Return [x, y] of the center of cell containing provided text 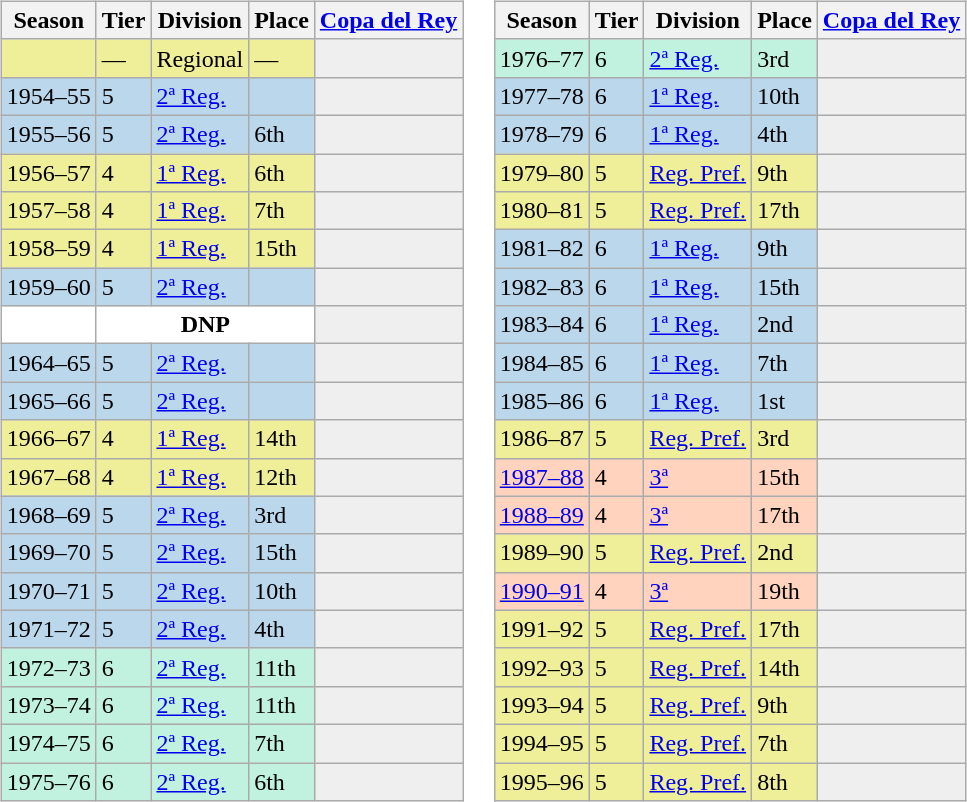
1985–86 [542, 401]
1984–85 [542, 363]
Regional [200, 58]
1956–57 [48, 173]
1970–71 [48, 591]
1974–75 [48, 743]
1981–82 [542, 249]
12th [282, 477]
1967–68 [48, 477]
1971–72 [48, 629]
1969–70 [48, 553]
1987–88 [542, 477]
1957–58 [48, 211]
1968–69 [48, 515]
1990–91 [542, 591]
1986–87 [542, 439]
1954–55 [48, 96]
1980–81 [542, 211]
1995–96 [542, 781]
1958–59 [48, 249]
1964–65 [48, 363]
1973–74 [48, 705]
1983–84 [542, 325]
1959–60 [48, 287]
1978–79 [542, 134]
8th [785, 781]
1989–90 [542, 553]
1965–66 [48, 401]
1991–92 [542, 629]
1975–76 [48, 781]
1994–95 [542, 743]
1993–94 [542, 705]
1955–56 [48, 134]
1977–78 [542, 96]
DNP [205, 325]
1988–89 [542, 515]
1992–93 [542, 667]
1972–73 [48, 667]
1976–77 [542, 58]
1979–80 [542, 173]
1st [785, 401]
1966–67 [48, 439]
19th [785, 591]
1982–83 [542, 287]
